For the text-containing cell, return its midpoint in [x, y] coordinate format. 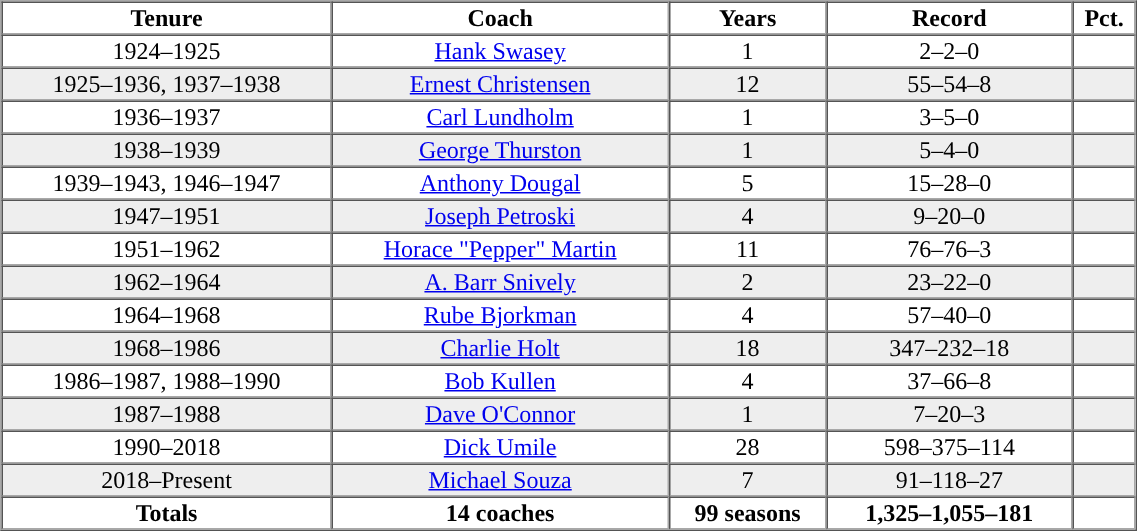
9–20–0 [950, 216]
99 seasons [748, 512]
Hank Swasey [500, 50]
1925–1936, 1937–1938 [167, 84]
57–40–0 [950, 314]
14 coaches [500, 512]
1987–1988 [167, 414]
George Thurston [500, 150]
2–2–0 [950, 50]
1924–1925 [167, 50]
1968–1986 [167, 348]
1962–1964 [167, 282]
598–375–114 [950, 446]
Years [748, 18]
347–232–18 [950, 348]
Pct. [1104, 18]
2 [748, 282]
3–5–0 [950, 116]
Horace "Pepper" Martin [500, 248]
Record [950, 18]
15–28–0 [950, 182]
11 [748, 248]
2018–Present [167, 480]
Totals [167, 512]
A. Barr Snively [500, 282]
1986–1987, 1988–1990 [167, 380]
5–4–0 [950, 150]
5 [748, 182]
18 [748, 348]
37–66–8 [950, 380]
12 [748, 84]
1964–1968 [167, 314]
1938–1939 [167, 150]
Tenure [167, 18]
Anthony Dougal [500, 182]
28 [748, 446]
Joseph Petroski [500, 216]
Coach [500, 18]
23–22–0 [950, 282]
Michael Souza [500, 480]
1947–1951 [167, 216]
1936–1937 [167, 116]
1,325–1,055–181 [950, 512]
Rube Bjorkman [500, 314]
55–54–8 [950, 84]
7 [748, 480]
1939–1943, 1946–1947 [167, 182]
Charlie Holt [500, 348]
Dave O'Connor [500, 414]
Dick Umile [500, 446]
Carl Lundholm [500, 116]
7–20–3 [950, 414]
1951–1962 [167, 248]
76–76–3 [950, 248]
Bob Kullen [500, 380]
1990–2018 [167, 446]
91–118–27 [950, 480]
Ernest Christensen [500, 84]
